Provide the [X, Y] coordinate of the cell's center where the given text is located.  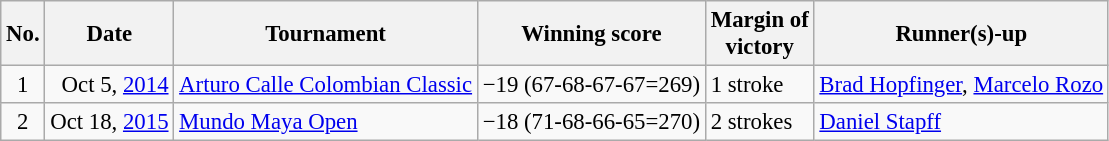
Brad Hopfinger, Marcelo Rozo [961, 85]
Oct 5, 2014 [110, 85]
Winning score [591, 34]
−19 (67-68-67-67=269) [591, 85]
Mundo Maya Open [326, 122]
2 strokes [760, 122]
Daniel Stapff [961, 122]
Tournament [326, 34]
Date [110, 34]
1 [23, 85]
Oct 18, 2015 [110, 122]
2 [23, 122]
Runner(s)-up [961, 34]
Arturo Calle Colombian Classic [326, 85]
1 stroke [760, 85]
No. [23, 34]
−18 (71-68-66-65=270) [591, 122]
Margin ofvictory [760, 34]
